Return the [X, Y] coordinate for the center point of the cell that contains the specified text.  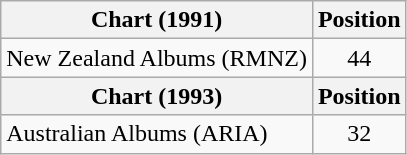
New Zealand Albums (RMNZ) [157, 58]
Australian Albums (ARIA) [157, 134]
Chart (1993) [157, 96]
44 [359, 58]
Chart (1991) [157, 20]
32 [359, 134]
